Capture the cell that displays the provided text and extract its (x, y) central coordinate. 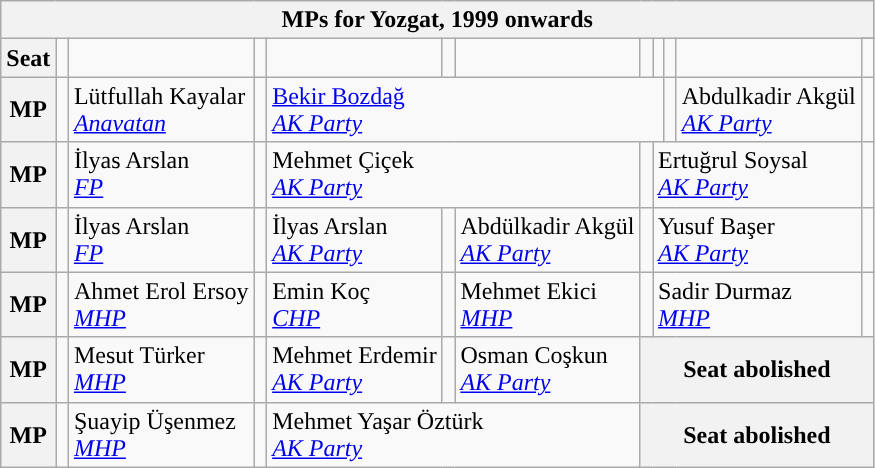
Bekir BozdağAK Party (466, 110)
Şuayip ÜşenmezMHP (161, 434)
Abdülkadir AkgülAK Party (548, 240)
Osman CoşkunAK Party (548, 370)
Seat (28, 58)
Ertuğrul SoysalAK Party (756, 174)
Abdulkadir AkgülAK Party (768, 110)
MPs for Yozgat, 1999 onwards (438, 20)
Sadir DurmazMHP (756, 304)
Mehmet ÇiçekAK Party (454, 174)
Ahmet Erol ErsoyMHP (161, 304)
Lütfullah KayalarAnavatan (161, 110)
Mesut TürkerMHP (161, 370)
Mehmet Yaşar ÖztürkAK Party (454, 434)
Emin KoçCHP (355, 304)
Mehmet ErdemirAK Party (355, 370)
Yusuf BaşerAK Party (756, 240)
Mehmet EkiciMHP (548, 304)
İlyas ArslanAK Party (355, 240)
